Locate the cell with the specified text and output its (x, y) center coordinate. 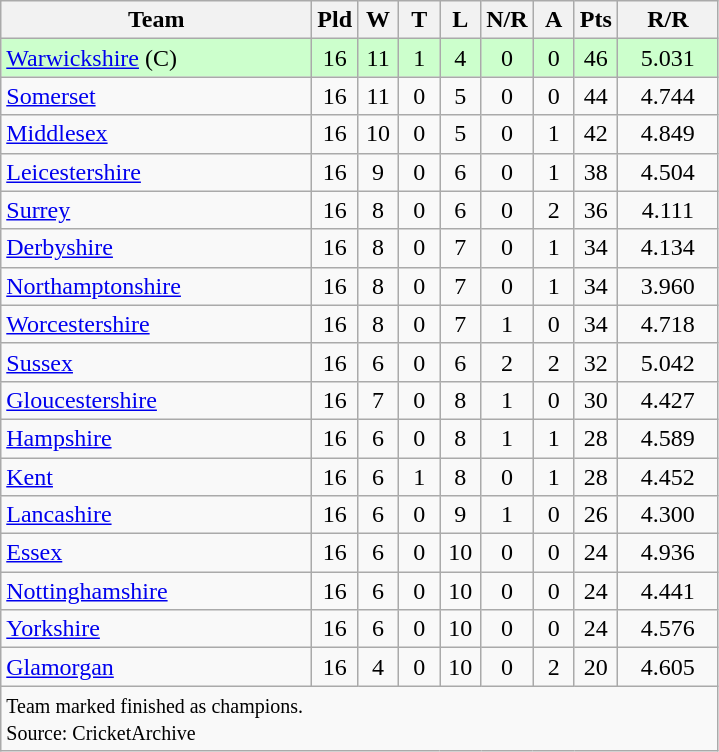
Worcestershire (156, 324)
4.452 (668, 477)
42 (596, 134)
4.111 (668, 210)
4.134 (668, 248)
Essex (156, 553)
32 (596, 362)
20 (596, 667)
Warwickshire (C) (156, 58)
R/R (668, 20)
46 (596, 58)
Pts (596, 20)
26 (596, 515)
36 (596, 210)
44 (596, 96)
Glamorgan (156, 667)
Somerset (156, 96)
Hampshire (156, 438)
4.441 (668, 591)
5.042 (668, 362)
Leicestershire (156, 172)
4.936 (668, 553)
4.849 (668, 134)
38 (596, 172)
Lancashire (156, 515)
4.504 (668, 172)
Pld (335, 20)
W (378, 20)
Sussex (156, 362)
4.300 (668, 515)
Surrey (156, 210)
Nottinghamshire (156, 591)
3.960 (668, 286)
Gloucestershire (156, 400)
N/R (507, 20)
Team (156, 20)
T (420, 20)
Yorkshire (156, 629)
Middlesex (156, 134)
A (554, 20)
4.427 (668, 400)
Team marked finished as champions.Source: CricketArchive (360, 718)
4.744 (668, 96)
4.605 (668, 667)
Derbyshire (156, 248)
4.718 (668, 324)
4.576 (668, 629)
L (460, 20)
30 (596, 400)
Kent (156, 477)
4.589 (668, 438)
5.031 (668, 58)
Northamptonshire (156, 286)
